Return the (x, y) coordinate for the center point of the cell that contains the specified text.  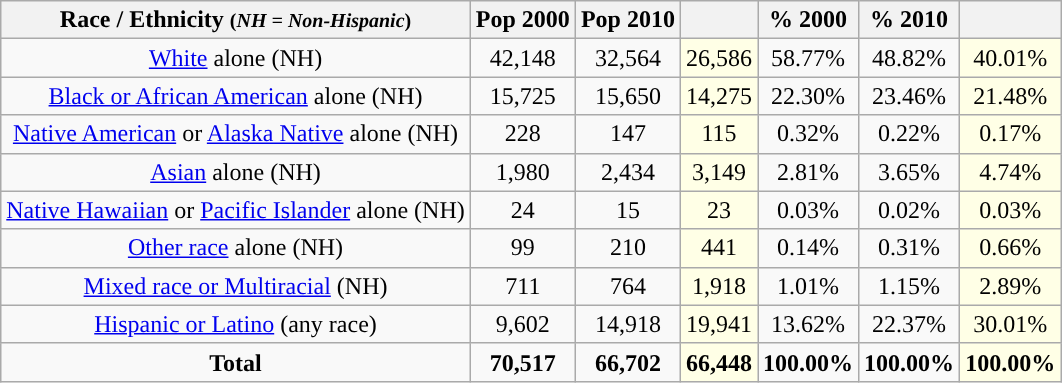
0.17% (1010, 134)
40.01% (1010, 58)
Native American or Alaska Native alone (NH) (236, 134)
Other race alone (NH) (236, 248)
15,650 (628, 96)
30.01% (1010, 324)
Pop 2010 (628, 20)
210 (628, 248)
228 (522, 134)
2,434 (628, 172)
22.30% (808, 96)
147 (628, 134)
0.02% (910, 210)
66,702 (628, 362)
Hispanic or Latino (any race) (236, 324)
1,980 (522, 172)
0.31% (910, 248)
115 (718, 134)
Total (236, 362)
9,602 (522, 324)
19,941 (718, 324)
42,148 (522, 58)
Black or African American alone (NH) (236, 96)
21.48% (1010, 96)
23.46% (910, 96)
% 2010 (910, 20)
1.01% (808, 286)
Pop 2000 (522, 20)
0.22% (910, 134)
4.74% (1010, 172)
Native Hawaiian or Pacific Islander alone (NH) (236, 210)
Race / Ethnicity (NH = Non-Hispanic) (236, 20)
26,586 (718, 58)
764 (628, 286)
22.37% (910, 324)
58.77% (808, 58)
24 (522, 210)
0.32% (808, 134)
14,918 (628, 324)
Asian alone (NH) (236, 172)
0.66% (1010, 248)
70,517 (522, 362)
15,725 (522, 96)
1.15% (910, 286)
2.89% (1010, 286)
99 (522, 248)
White alone (NH) (236, 58)
48.82% (910, 58)
711 (522, 286)
23 (718, 210)
3.65% (910, 172)
1,918 (718, 286)
% 2000 (808, 20)
32,564 (628, 58)
13.62% (808, 324)
Mixed race or Multiracial (NH) (236, 286)
15 (628, 210)
0.14% (808, 248)
441 (718, 248)
2.81% (808, 172)
14,275 (718, 96)
3,149 (718, 172)
66,448 (718, 362)
